Capture the cell that displays the provided text and extract its (x, y) central coordinate. 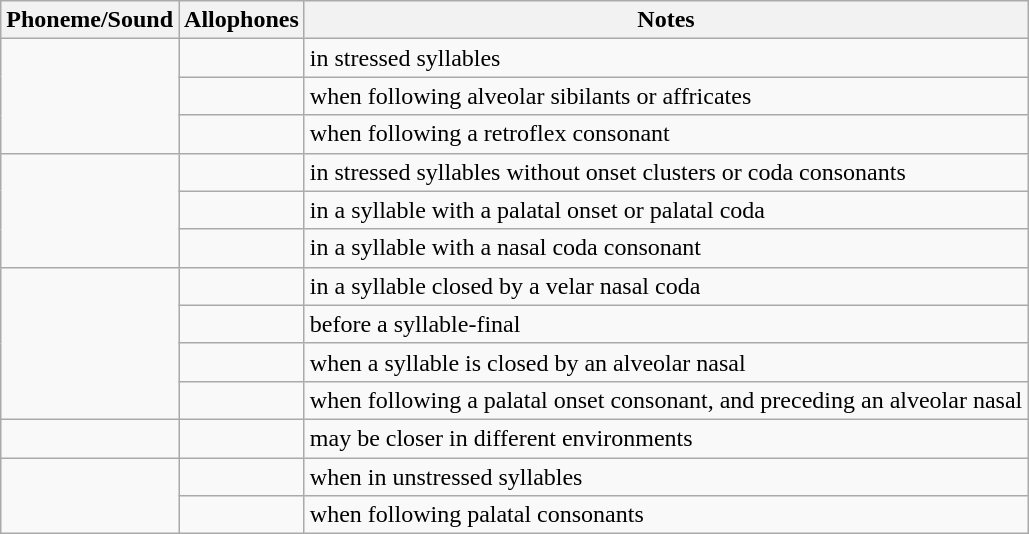
Phoneme/Sound (90, 20)
before a syllable-final (666, 324)
when following alveolar sibilants or affricates (666, 96)
in stressed syllables without onset clusters or coda consonants (666, 172)
may be closer in different environments (666, 438)
when following a retroflex consonant (666, 134)
when in unstressed syllables (666, 477)
in a syllable with a nasal coda consonant (666, 248)
Allophones (242, 20)
in a syllable with a palatal onset or palatal coda (666, 210)
Notes (666, 20)
when a syllable is closed by an alveolar nasal (666, 362)
in stressed syllables (666, 58)
in a syllable closed by a velar nasal coda (666, 286)
when following palatal consonants (666, 515)
when following a palatal onset consonant, and preceding an alveolar nasal (666, 400)
